Identify which cell holds the provided text, then report its [X, Y] central coordinate. 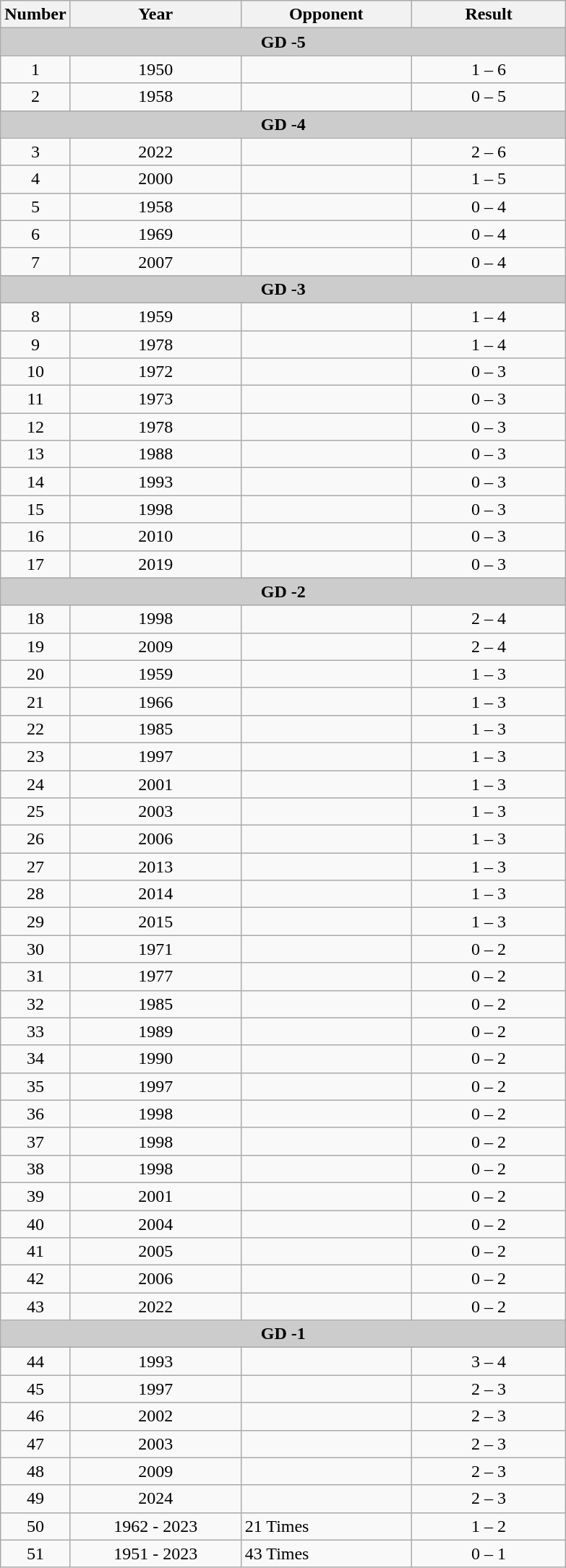
18 [35, 619]
3 [35, 152]
13 [35, 454]
3 – 4 [489, 1361]
51 [35, 1554]
2013 [155, 867]
1989 [155, 1031]
16 [35, 537]
32 [35, 1004]
4 [35, 179]
8 [35, 316]
2015 [155, 922]
21 Times [326, 1526]
29 [35, 922]
2004 [155, 1224]
Number [35, 14]
15 [35, 509]
2014 [155, 894]
2000 [155, 179]
48 [35, 1471]
1 – 2 [489, 1526]
2002 [155, 1416]
38 [35, 1169]
41 [35, 1252]
21 [35, 701]
0 – 1 [489, 1554]
46 [35, 1416]
2007 [155, 261]
6 [35, 234]
GD -2 [283, 592]
20 [35, 674]
39 [35, 1196]
1951 - 2023 [155, 1554]
1969 [155, 234]
1990 [155, 1059]
2 [35, 97]
36 [35, 1114]
1972 [155, 372]
10 [35, 372]
50 [35, 1526]
30 [35, 949]
GD -1 [283, 1334]
2010 [155, 537]
14 [35, 482]
0 – 5 [489, 97]
2019 [155, 564]
17 [35, 564]
27 [35, 867]
42 [35, 1279]
2005 [155, 1252]
5 [35, 207]
24 [35, 784]
1966 [155, 701]
19 [35, 646]
22 [35, 729]
43 Times [326, 1554]
33 [35, 1031]
45 [35, 1389]
1962 - 2023 [155, 1526]
Result [489, 14]
GD -3 [283, 289]
2 – 6 [489, 152]
31 [35, 976]
37 [35, 1141]
1977 [155, 976]
43 [35, 1307]
26 [35, 839]
7 [35, 261]
1973 [155, 399]
GD -5 [283, 42]
Opponent [326, 14]
1 – 6 [489, 69]
9 [35, 345]
12 [35, 427]
49 [35, 1499]
40 [35, 1224]
11 [35, 399]
1950 [155, 69]
28 [35, 894]
25 [35, 812]
47 [35, 1444]
1988 [155, 454]
1 [35, 69]
1971 [155, 949]
Year [155, 14]
1 – 5 [489, 179]
23 [35, 756]
34 [35, 1059]
2024 [155, 1499]
35 [35, 1086]
44 [35, 1361]
GD -4 [283, 124]
